Determine the (X, Y) coordinate at the center of the cell enclosing the given text.  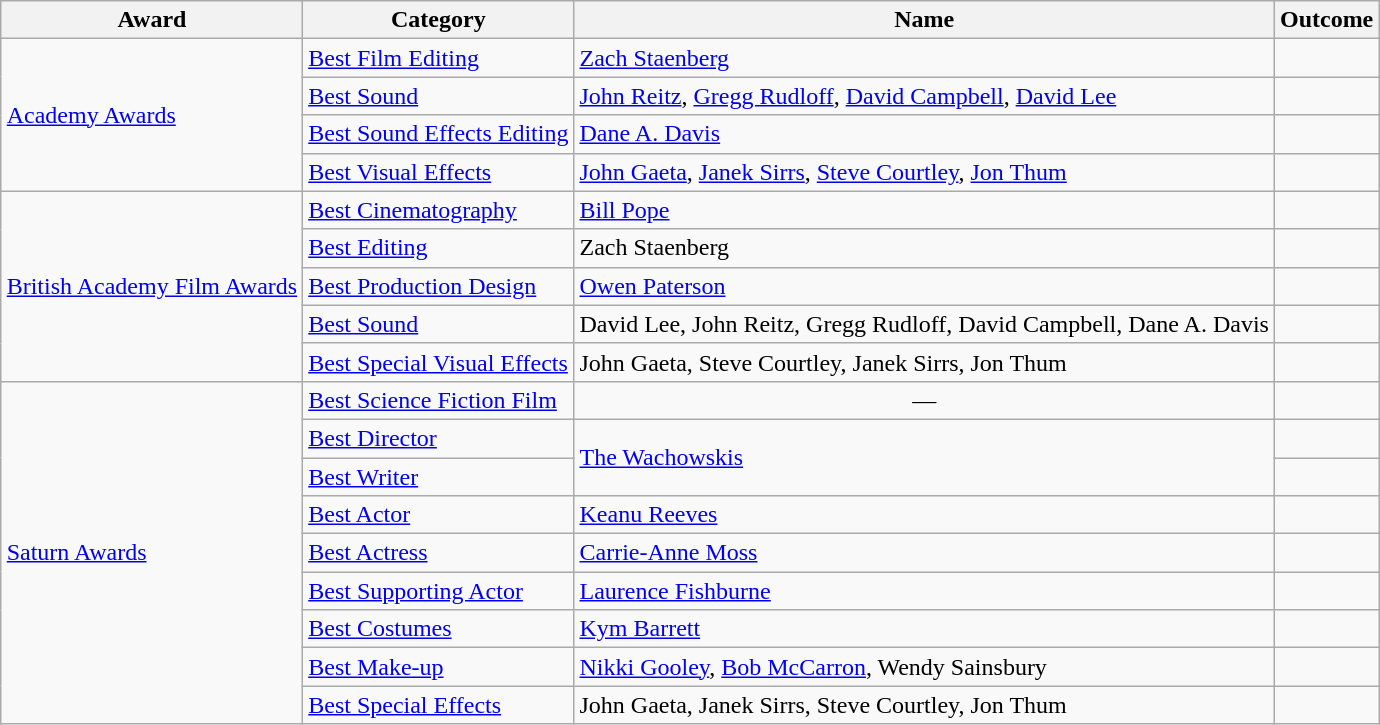
British Academy Film Awards (152, 286)
Best Special Effects (438, 705)
Laurence Fishburne (924, 591)
Best Sound Effects Editing (438, 134)
Best Film Editing (438, 58)
Award (152, 20)
Best Science Fiction Film (438, 400)
Outcome (1326, 20)
Kym Barrett (924, 629)
Best Actress (438, 553)
— (924, 400)
Name (924, 20)
John Gaeta, Steve Courtley, Janek Sirrs, Jon Thum (924, 362)
David Lee, John Reitz, Gregg Rudloff, David Campbell, Dane A. Davis (924, 324)
Owen Paterson (924, 286)
Category (438, 20)
Best Editing (438, 248)
Best Production Design (438, 286)
Best Special Visual Effects (438, 362)
Bill Pope (924, 210)
Best Cinematography (438, 210)
Keanu Reeves (924, 515)
The Wachowskis (924, 457)
Best Actor (438, 515)
Best Director (438, 438)
Best Visual Effects (438, 172)
John Reitz, Gregg Rudloff, David Campbell, David Lee (924, 96)
Academy Awards (152, 115)
Carrie-Anne Moss (924, 553)
Best Writer (438, 477)
Dane A. Davis (924, 134)
Best Costumes (438, 629)
Saturn Awards (152, 552)
Nikki Gooley, Bob McCarron, Wendy Sainsbury (924, 667)
Best Supporting Actor (438, 591)
Best Make-up (438, 667)
